From the cell containing the given text, extract its center point as [X, Y] coordinate. 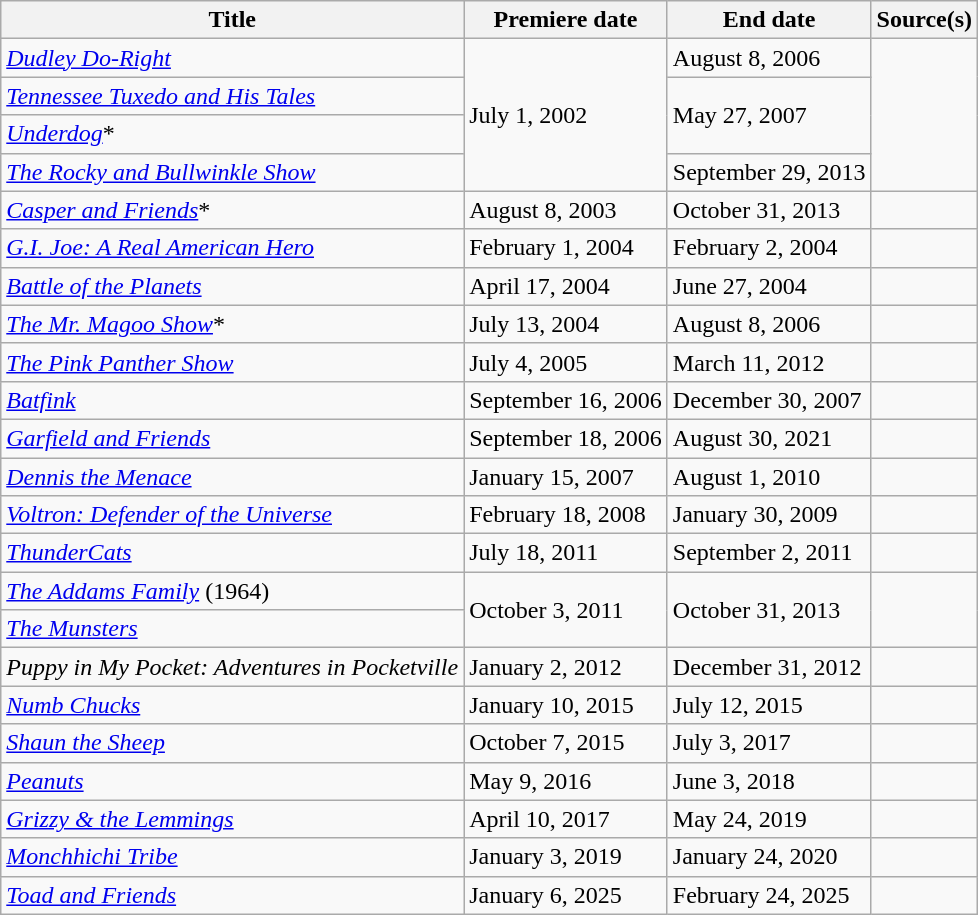
Toad and Friends [232, 895]
August 8, 2003 [566, 210]
February 2, 2004 [769, 248]
December 30, 2007 [769, 400]
Garfield and Friends [232, 438]
Source(s) [924, 20]
July 18, 2011 [566, 553]
Peanuts [232, 781]
The Rocky and Bullwinkle Show [232, 172]
The Munsters [232, 629]
August 1, 2010 [769, 477]
December 31, 2012 [769, 667]
September 16, 2006 [566, 400]
June 3, 2018 [769, 781]
Voltron: Defender of the Universe [232, 515]
Underdog* [232, 134]
The Mr. Magoo Show* [232, 324]
Premiere date [566, 20]
January 24, 2020 [769, 857]
July 13, 2004 [566, 324]
July 4, 2005 [566, 362]
January 15, 2007 [566, 477]
April 17, 2004 [566, 286]
May 24, 2019 [769, 819]
July 3, 2017 [769, 743]
Tennessee Tuxedo and His Tales [232, 96]
The Pink Panther Show [232, 362]
July 1, 2002 [566, 115]
Casper and Friends* [232, 210]
January 10, 2015 [566, 705]
May 27, 2007 [769, 115]
Grizzy & the Lemmings [232, 819]
Battle of the Planets [232, 286]
June 27, 2004 [769, 286]
Monchhichi Tribe [232, 857]
April 10, 2017 [566, 819]
October 3, 2011 [566, 610]
January 2, 2012 [566, 667]
September 18, 2006 [566, 438]
May 9, 2016 [566, 781]
February 18, 2008 [566, 515]
February 24, 2025 [769, 895]
October 7, 2015 [566, 743]
Batfink [232, 400]
G.I. Joe: A Real American Hero [232, 248]
Dennis the Menace [232, 477]
July 12, 2015 [769, 705]
Shaun the Sheep [232, 743]
March 11, 2012 [769, 362]
February 1, 2004 [566, 248]
September 2, 2011 [769, 553]
Dudley Do-Right [232, 58]
Numb Chucks [232, 705]
January 3, 2019 [566, 857]
August 30, 2021 [769, 438]
Puppy in My Pocket: Adventures in Pocketville [232, 667]
ThunderCats [232, 553]
The Addams Family (1964) [232, 591]
September 29, 2013 [769, 172]
End date [769, 20]
January 6, 2025 [566, 895]
January 30, 2009 [769, 515]
Title [232, 20]
